Find where the given text appears and provide that cell's center as [x, y] coordinate. 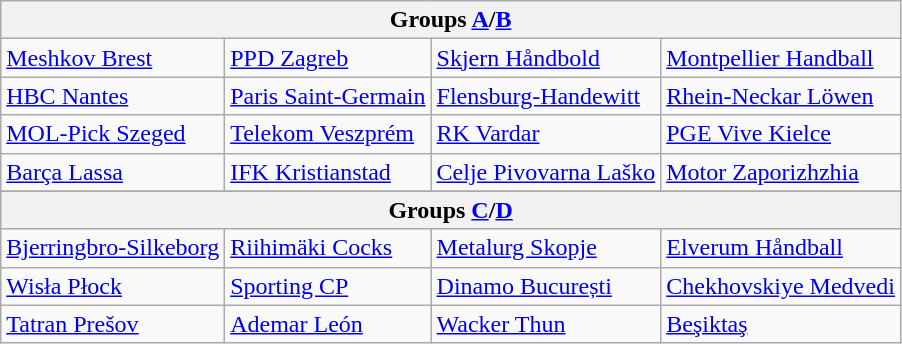
Groups A/B [451, 20]
HBC Nantes [113, 96]
Celje Pivovarna Laško [546, 172]
Ademar León [328, 324]
Dinamo București [546, 286]
Elverum Håndball [781, 248]
Paris Saint-Germain [328, 96]
PPD Zagreb [328, 58]
Wisła Płock [113, 286]
Chekhovskiye Medvedi [781, 286]
Rhein-Neckar Löwen [781, 96]
Bjerringbro-Silkeborg [113, 248]
Sporting CP [328, 286]
MOL-Pick Szeged [113, 134]
Motor Zaporizhzhia [781, 172]
Wacker Thun [546, 324]
Groups C/D [451, 210]
Meshkov Brest [113, 58]
Beşiktaş [781, 324]
Telekom Veszprém [328, 134]
IFK Kristianstad [328, 172]
Metalurg Skopje [546, 248]
Flensburg-Handewitt [546, 96]
Skjern Håndbold [546, 58]
RK Vardar [546, 134]
Riihimäki Cocks [328, 248]
Barça Lassa [113, 172]
PGE Vive Kielce [781, 134]
Montpellier Handball [781, 58]
Tatran Prešov [113, 324]
